Find where the given text appears and provide that cell's center as (x, y) coordinate. 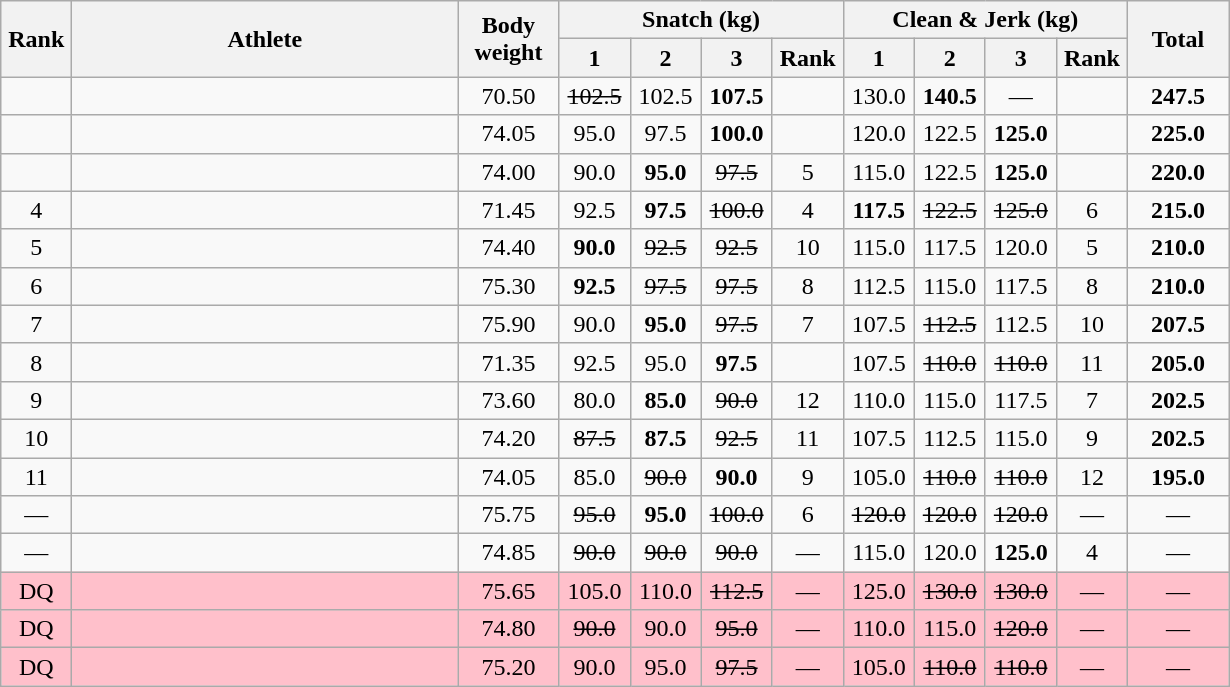
207.5 (1178, 324)
73.60 (508, 400)
Snatch (kg) (701, 20)
220.0 (1178, 172)
215.0 (1178, 210)
74.00 (508, 172)
Clean & Jerk (kg) (985, 20)
Total (1178, 39)
74.85 (508, 553)
74.20 (508, 438)
75.75 (508, 515)
205.0 (1178, 362)
74.80 (508, 629)
75.90 (508, 324)
247.5 (1178, 96)
74.40 (508, 248)
Body weight (508, 39)
225.0 (1178, 134)
71.45 (508, 210)
75.30 (508, 286)
75.65 (508, 591)
71.35 (508, 362)
80.0 (594, 400)
Athlete (265, 39)
140.5 (950, 96)
195.0 (1178, 477)
75.20 (508, 667)
70.50 (508, 96)
